Provide the (x, y) coordinate of the cell's center where the given text is located.  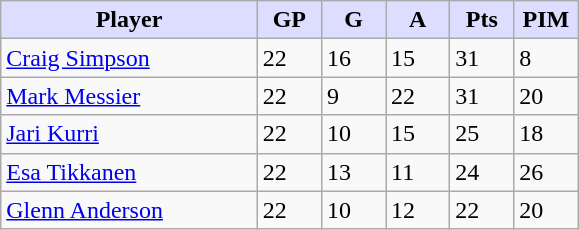
16 (353, 58)
Glenn Anderson (130, 210)
PIM (546, 20)
GP (289, 20)
13 (353, 172)
A (418, 20)
Mark Messier (130, 96)
24 (482, 172)
G (353, 20)
25 (482, 134)
Player (130, 20)
Jari Kurri (130, 134)
Pts (482, 20)
12 (418, 210)
11 (418, 172)
Esa Tikkanen (130, 172)
9 (353, 96)
Craig Simpson (130, 58)
18 (546, 134)
26 (546, 172)
8 (546, 58)
